Identify which cell holds the provided text, then report its [x, y] central coordinate. 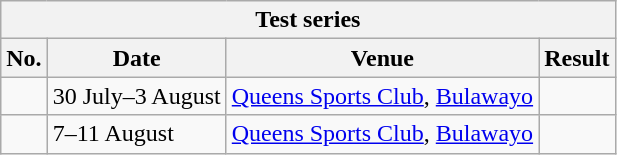
Date [136, 58]
30 July–3 August [136, 96]
No. [24, 58]
Result [577, 58]
7–11 August [136, 134]
Venue [382, 58]
Test series [308, 20]
